Extract the [X, Y] coordinate from the center of the cell holding the provided text.  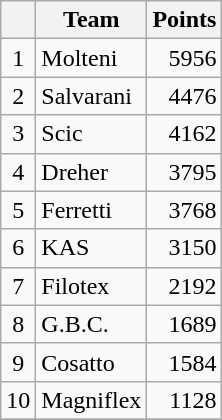
G.B.C. [92, 324]
3150 [184, 248]
Salvarani [92, 96]
10 [18, 400]
3795 [184, 172]
KAS [92, 248]
1 [18, 58]
9 [18, 362]
4476 [184, 96]
3768 [184, 210]
4 [18, 172]
1128 [184, 400]
3 [18, 134]
2 [18, 96]
Ferretti [92, 210]
8 [18, 324]
1689 [184, 324]
Dreher [92, 172]
6 [18, 248]
2192 [184, 286]
5 [18, 210]
5956 [184, 58]
Team [92, 20]
7 [18, 286]
Points [184, 20]
1584 [184, 362]
4162 [184, 134]
Molteni [92, 58]
Scic [92, 134]
Filotex [92, 286]
Cosatto [92, 362]
Magniflex [92, 400]
